Capture the cell that displays the provided text and extract its (X, Y) central coordinate. 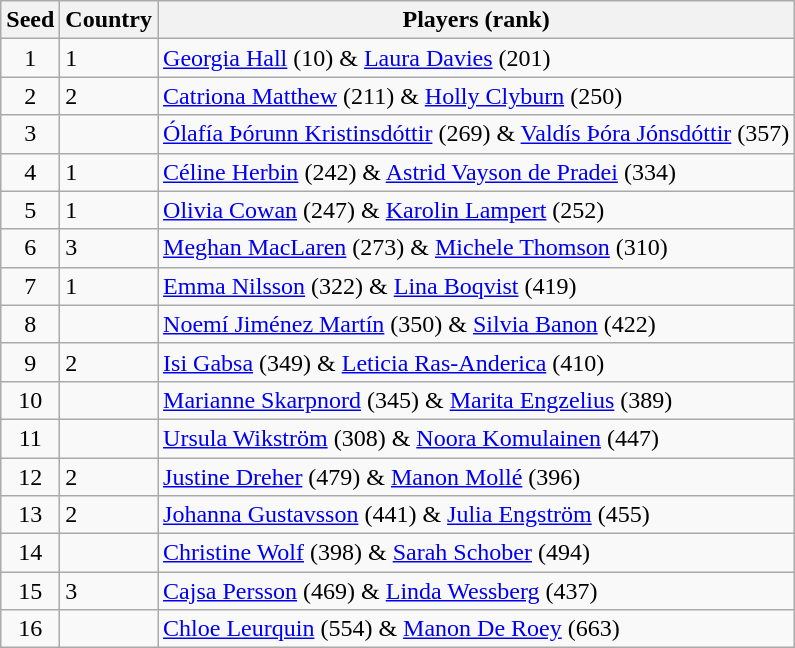
Noemí Jiménez Martín (350) & Silvia Banon (422) (476, 324)
Cajsa Persson (469) & Linda Wessberg (437) (476, 591)
Country (109, 20)
8 (30, 324)
4 (30, 172)
6 (30, 248)
Players (rank) (476, 20)
Johanna Gustavsson (441) & Julia Engström (455) (476, 515)
Emma Nilsson (322) & Lina Boqvist (419) (476, 286)
Meghan MacLaren (273) & Michele Thomson (310) (476, 248)
Marianne Skarpnord (345) & Marita Engzelius (389) (476, 400)
13 (30, 515)
Olivia Cowan (247) & Karolin Lampert (252) (476, 210)
Céline Herbin (242) & Astrid Vayson de Pradei (334) (476, 172)
Georgia Hall (10) & Laura Davies (201) (476, 58)
Ólafía Þórunn Kristinsdóttir (269) & Valdís Þóra Jónsdóttir (357) (476, 134)
Justine Dreher (479) & Manon Mollé (396) (476, 477)
Chloe Leurquin (554) & Manon De Roey (663) (476, 629)
10 (30, 400)
Isi Gabsa (349) & Leticia Ras-Anderica (410) (476, 362)
Seed (30, 20)
16 (30, 629)
14 (30, 553)
7 (30, 286)
5 (30, 210)
15 (30, 591)
Ursula Wikström (308) & Noora Komulainen (447) (476, 438)
9 (30, 362)
11 (30, 438)
12 (30, 477)
Christine Wolf (398) & Sarah Schober (494) (476, 553)
Catriona Matthew (211) & Holly Clyburn (250) (476, 96)
